Output the [X, Y] coordinate of the center of the cell containing the given text.  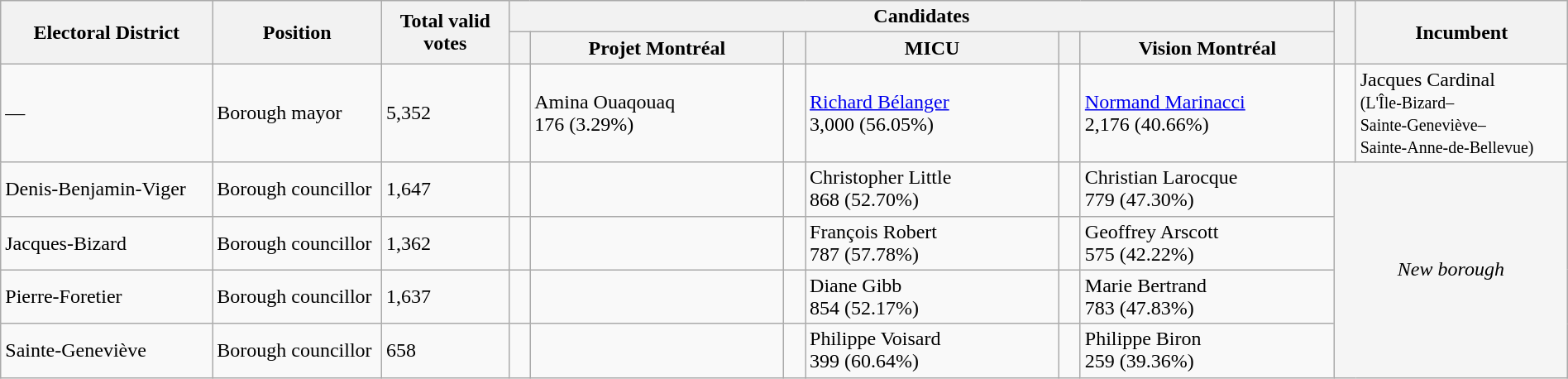
Marie Bertrand783 (47.83%) [1207, 296]
New borough [1451, 270]
Electoral District [107, 32]
MICU [933, 48]
Pierre-Foretier [107, 296]
Geoffrey Arscott575 (42.22%) [1207, 243]
François Robert787 (57.78%) [933, 243]
Philippe Biron259 (39.36%) [1207, 351]
Incumbent [1461, 32]
Projet Montréal [657, 48]
658 [446, 351]
Diane Gibb854 (52.17%) [933, 296]
Sainte-Geneviève [107, 351]
1,362 [446, 243]
Borough mayor [298, 113]
5,352 [446, 113]
Amina Ouaqouaq176 (3.29%) [657, 113]
Denis-Benjamin-Viger [107, 189]
— [107, 113]
Jacques-Bizard [107, 243]
Normand Marinacci2,176 (40.66%) [1207, 113]
Richard Bélanger3,000 (56.05%) [933, 113]
Position [298, 32]
Candidates [921, 17]
Christopher Little868 (52.70%) [933, 189]
1,647 [446, 189]
Philippe Voisard399 (60.64%) [933, 351]
1,637 [446, 296]
Christian Larocque779 (47.30%) [1207, 189]
Vision Montréal [1207, 48]
Total valid votes [446, 32]
Jacques Cardinal(L'Île-Bizard–Sainte-Geneviève–Sainte-Anne-de-Bellevue) [1461, 113]
